Identify which cell holds the provided text, then report its [x, y] central coordinate. 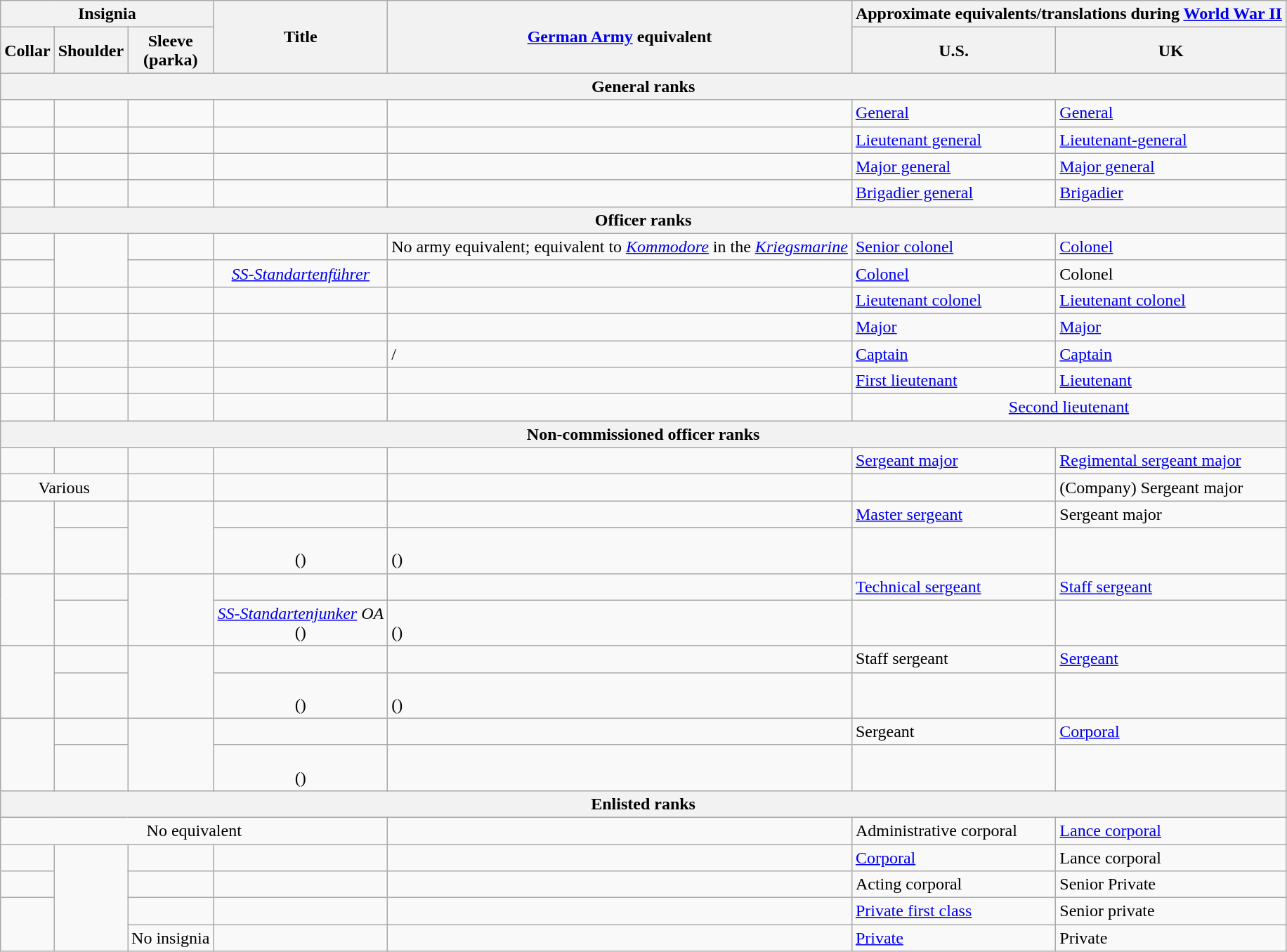
Lieutenant [1171, 381]
Brigadier [1171, 193]
General ranks [643, 86]
First lieutenant [953, 381]
SS-Standartenführer [301, 273]
Master sergeant [953, 514]
Insignia [107, 14]
Various [65, 488]
Lieutenant general [953, 140]
Acting corporal [953, 885]
Technical sergeant [953, 587]
Senior Private [1171, 885]
Collar [27, 51]
U.S. [953, 51]
Title [301, 37]
Regimental sergeant major [1171, 461]
No insignia [171, 938]
SS-Standartenjunker OA() [301, 622]
(Company) Sergeant major [1171, 488]
Sleeve(parka) [171, 51]
Senior colonel [953, 247]
No equivalent [194, 830]
Private first class [953, 911]
Lieutenant-general [1171, 140]
Officer ranks [643, 220]
German Army equivalent [620, 37]
Administrative corporal [953, 830]
Shoulder [91, 51]
Enlisted ranks [643, 804]
/ [620, 353]
Non-commissioned officer ranks [643, 434]
Approximate equivalents/translations during World War II [1069, 14]
Brigadier general [953, 193]
Senior private [1171, 911]
UK [1171, 51]
No army equivalent; equivalent to Kommodore in the Kriegsmarine [620, 247]
Second lieutenant [1069, 407]
